Identify which cell holds the provided text, then report its [X, Y] central coordinate. 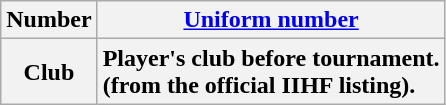
Player's club before tournament.(from the official IIHF listing). [271, 72]
Club [49, 72]
Uniform number [271, 20]
Number [49, 20]
